For the text-containing cell, return its midpoint in (x, y) coordinate format. 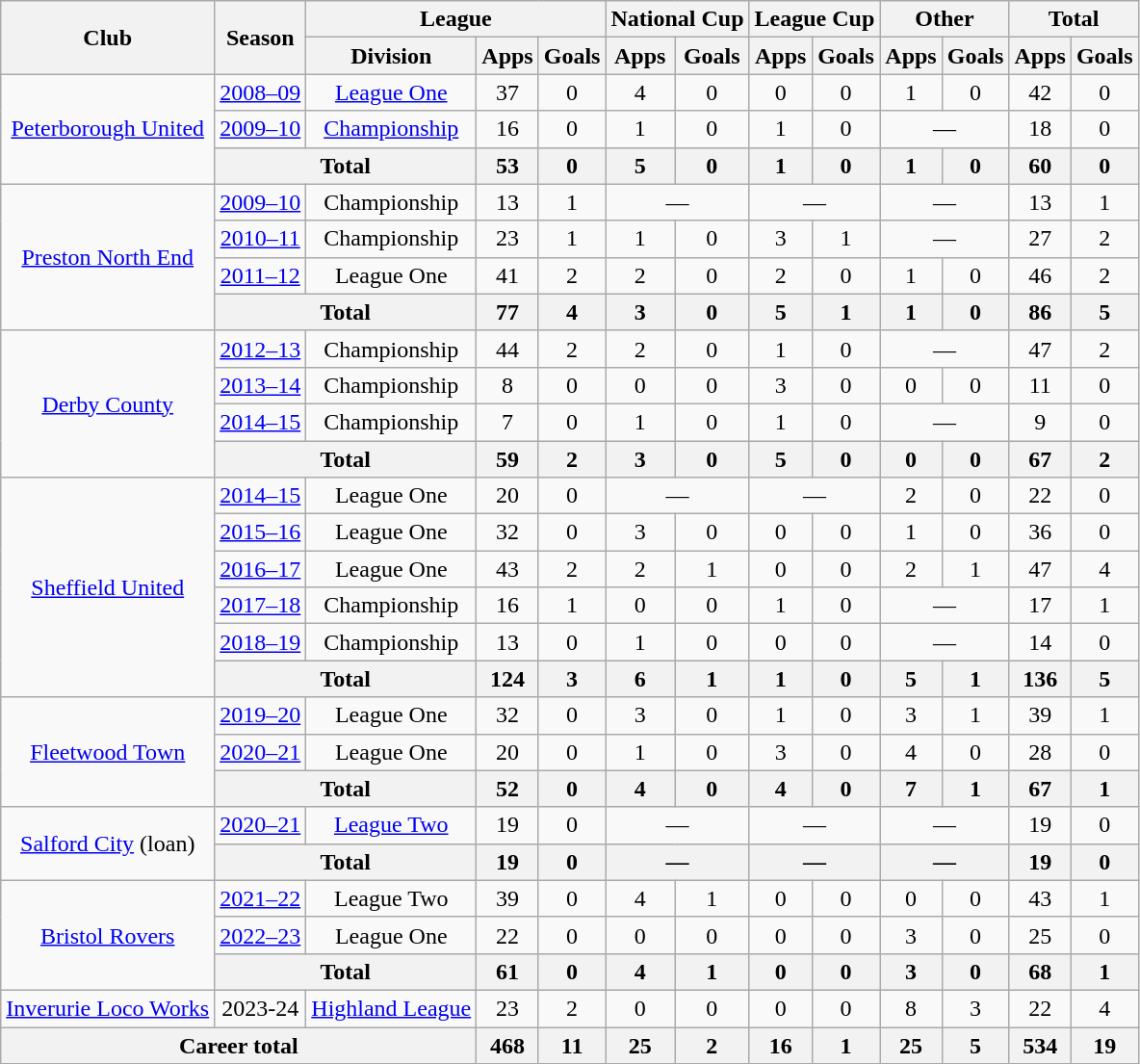
2011–12 (260, 275)
Season (260, 38)
27 (1040, 239)
League Cup (815, 19)
41 (507, 275)
86 (1040, 312)
League (456, 19)
6 (640, 679)
468 (507, 1045)
59 (507, 459)
14 (1040, 642)
Club (108, 38)
2016–17 (260, 569)
46 (1040, 275)
37 (507, 92)
Sheffield United (108, 587)
18 (1040, 129)
2015–16 (260, 532)
61 (507, 972)
National Cup (678, 19)
36 (1040, 532)
77 (507, 312)
53 (507, 166)
Career total (239, 1045)
Bristol Rovers (108, 935)
534 (1040, 1045)
124 (507, 679)
2023-24 (260, 1008)
Preston North End (108, 257)
2013–14 (260, 385)
Salford City (loan) (108, 843)
42 (1040, 92)
28 (1040, 752)
Division (391, 56)
Other (945, 19)
Peterborough United (108, 129)
2019–20 (260, 715)
136 (1040, 679)
Fleetwood Town (108, 752)
2018–19 (260, 642)
Derby County (108, 403)
9 (1040, 422)
60 (1040, 166)
2010–11 (260, 239)
2017–18 (260, 606)
17 (1040, 606)
2021–22 (260, 898)
2012–13 (260, 349)
68 (1040, 972)
44 (507, 349)
2022–23 (260, 935)
2008–09 (260, 92)
Highland League (391, 1008)
52 (507, 789)
Inverurie Loco Works (108, 1008)
